Provide the (X, Y) coordinate of the cell's center where the given text is located.  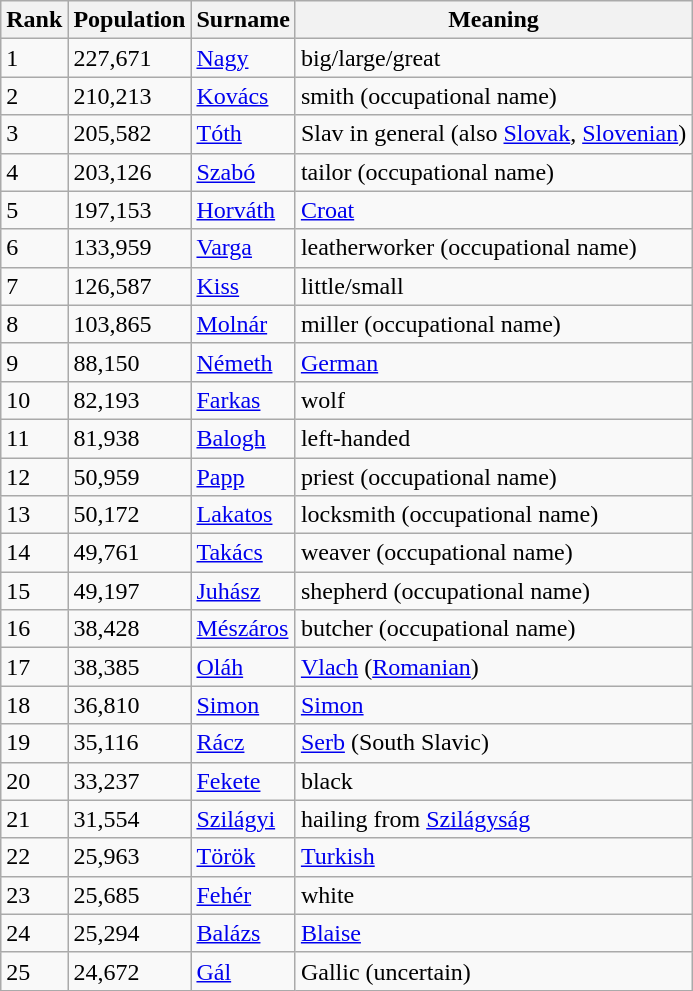
butcher (occupational name) (493, 629)
20 (34, 781)
Takács (243, 553)
Croat (493, 210)
81,938 (130, 438)
50,172 (130, 515)
203,126 (130, 172)
Tóth (243, 134)
9 (34, 362)
133,959 (130, 248)
7 (34, 286)
1 (34, 58)
Németh (243, 362)
priest (occupational name) (493, 477)
Szilágyi (243, 819)
103,865 (130, 324)
Papp (243, 477)
black (493, 781)
24,672 (130, 971)
19 (34, 743)
38,385 (130, 667)
Juhász (243, 591)
205,582 (130, 134)
locksmith (occupational name) (493, 515)
13 (34, 515)
22 (34, 857)
tailor (occupational name) (493, 172)
38,428 (130, 629)
49,761 (130, 553)
2 (34, 96)
shepherd (occupational name) (493, 591)
Surname (243, 20)
15 (34, 591)
Horváth (243, 210)
18 (34, 705)
left-handed (493, 438)
126,587 (130, 286)
50,959 (130, 477)
33,237 (130, 781)
23 (34, 895)
Vlach (Romanian) (493, 667)
21 (34, 819)
210,213 (130, 96)
Slav in general (also Slovak, Slovenian) (493, 134)
Molnár (243, 324)
Balogh (243, 438)
31,554 (130, 819)
24 (34, 933)
Gál (243, 971)
Nagy (243, 58)
hailing from Szilágyság (493, 819)
Rank (34, 20)
Oláh (243, 667)
25,963 (130, 857)
Serb (South Slavic) (493, 743)
leatherworker (occupational name) (493, 248)
35,116 (130, 743)
Gallic (uncertain) (493, 971)
Fehér (243, 895)
88,150 (130, 362)
Meaning (493, 20)
Farkas (243, 400)
Lakatos (243, 515)
German (493, 362)
5 (34, 210)
white (493, 895)
197,153 (130, 210)
49,197 (130, 591)
8 (34, 324)
Rácz (243, 743)
11 (34, 438)
Szabó (243, 172)
big/large/great (493, 58)
smith (occupational name) (493, 96)
12 (34, 477)
Mészáros (243, 629)
Török (243, 857)
227,671 (130, 58)
25,685 (130, 895)
Blaise (493, 933)
weaver (occupational name) (493, 553)
3 (34, 134)
Balázs (243, 933)
4 (34, 172)
miller (occupational name) (493, 324)
82,193 (130, 400)
Turkish (493, 857)
14 (34, 553)
6 (34, 248)
25,294 (130, 933)
wolf (493, 400)
16 (34, 629)
Kiss (243, 286)
36,810 (130, 705)
10 (34, 400)
Population (130, 20)
25 (34, 971)
Varga (243, 248)
Kovács (243, 96)
17 (34, 667)
little/small (493, 286)
Fekete (243, 781)
